Find where the given text appears and provide that cell's center as (X, Y) coordinate. 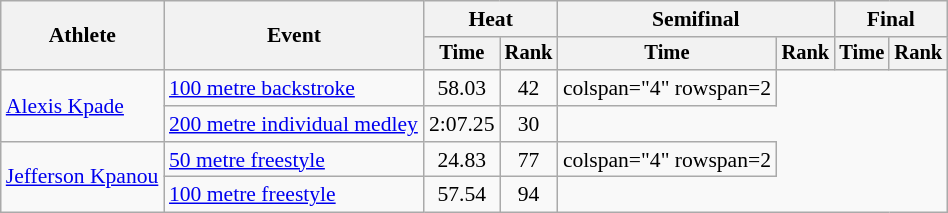
200 metre individual medley (294, 124)
Athlete (82, 36)
58.03 (462, 88)
30 (529, 124)
50 metre freestyle (294, 160)
Heat (491, 19)
24.83 (462, 160)
Alexis Kpade (82, 106)
Jefferson Kpanou (82, 178)
42 (529, 88)
Event (294, 36)
94 (529, 195)
57.54 (462, 195)
100 metre backstroke (294, 88)
77 (529, 160)
Final (890, 19)
100 metre freestyle (294, 195)
Semifinal (696, 19)
2:07.25 (462, 124)
